Provide the (x, y) coordinate of the cell's center where the given text is located.  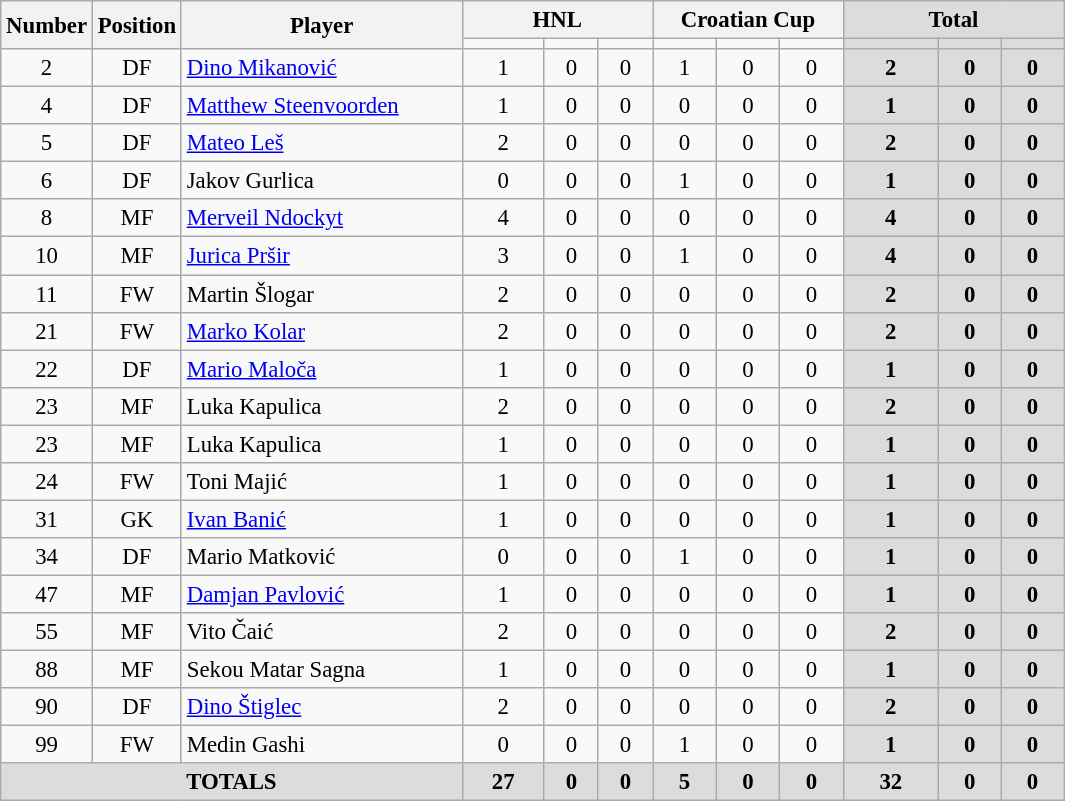
3 (503, 256)
55 (47, 632)
TOTALS (232, 782)
24 (47, 482)
Jurica Pršir (322, 256)
Player (322, 25)
27 (503, 782)
GK (136, 519)
Croatian Cup (748, 20)
Dino Mikanović (322, 68)
10 (47, 256)
88 (47, 670)
HNL (558, 20)
Mateo Leš (322, 143)
31 (47, 519)
Toni Majić (322, 482)
6 (47, 181)
Medin Gashi (322, 745)
90 (47, 707)
Vito Čaić (322, 632)
Jakov Gurlica (322, 181)
47 (47, 594)
Number (47, 25)
Marko Kolar (322, 331)
32 (890, 782)
Sekou Matar Sagna (322, 670)
34 (47, 557)
Merveil Ndockyt (322, 219)
Mario Maloča (322, 369)
21 (47, 331)
99 (47, 745)
Damjan Pavlović (322, 594)
Ivan Banić (322, 519)
8 (47, 219)
Mario Matković (322, 557)
22 (47, 369)
Martin Šlogar (322, 294)
Total (954, 20)
11 (47, 294)
Position (136, 25)
Matthew Steenvoorden (322, 106)
Dino Štiglec (322, 707)
